Detect which cell encompasses the target text, then output its [X, Y] center coordinate. 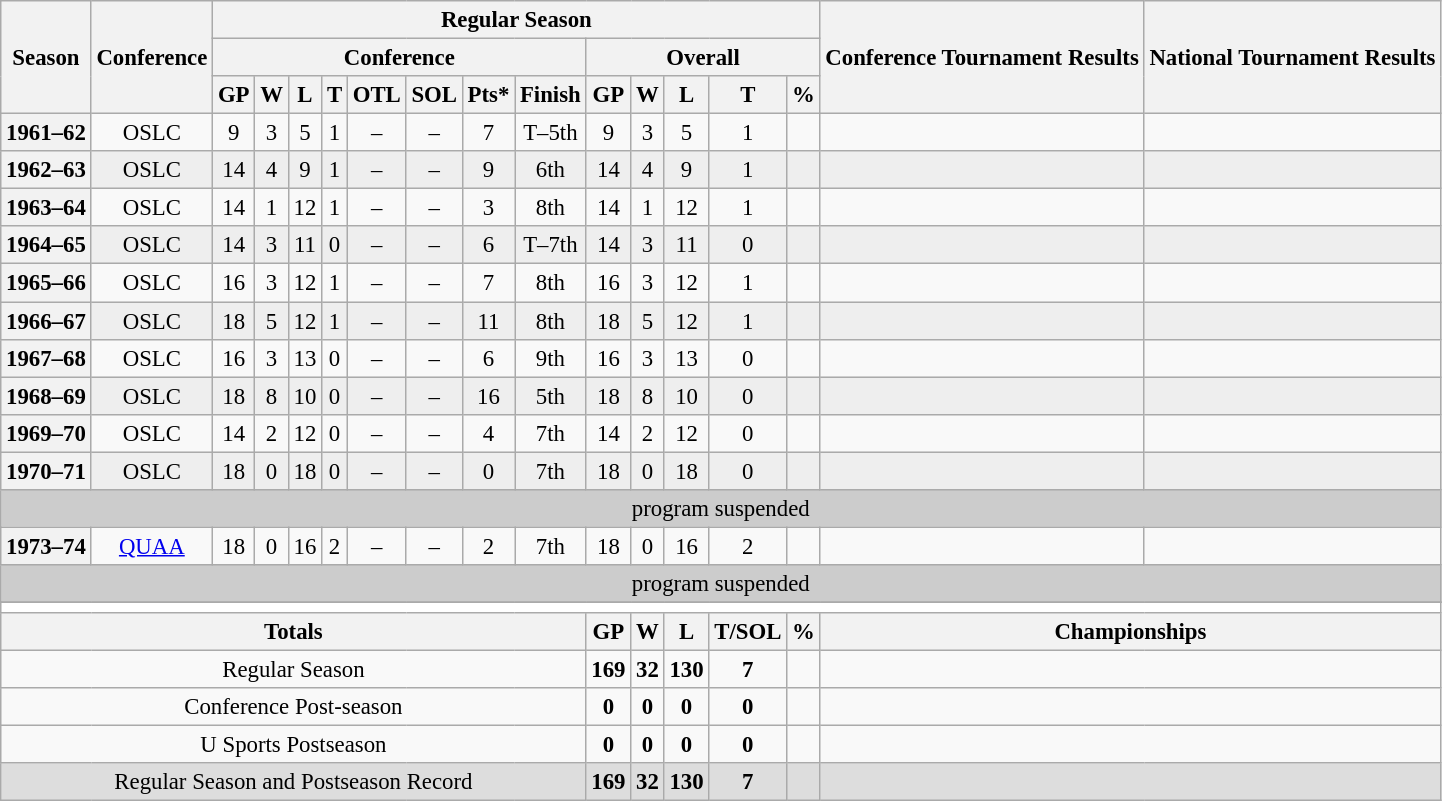
1964–65 [46, 245]
T–7th [550, 245]
Overall [703, 58]
Pts* [488, 95]
QUAA [152, 546]
1967–68 [46, 358]
9th [550, 358]
Season [46, 58]
1968–69 [46, 396]
1970–71 [46, 471]
OTL [376, 95]
Totals [294, 632]
T/SOL [748, 632]
Conference Tournament Results [982, 58]
1962–63 [46, 170]
SOL [434, 95]
1973–74 [46, 546]
Finish [550, 95]
1961–62 [46, 133]
5th [550, 396]
U Sports Postseason [294, 745]
1969–70 [46, 433]
1963–64 [46, 208]
Conference Post-season [294, 707]
T–5th [550, 133]
1965–66 [46, 283]
National Tournament Results [1292, 58]
6th [550, 170]
1966–67 [46, 321]
Championships [1130, 632]
Regular Season and Postseason Record [294, 782]
